Identify which cell holds the provided text, then report its [X, Y] central coordinate. 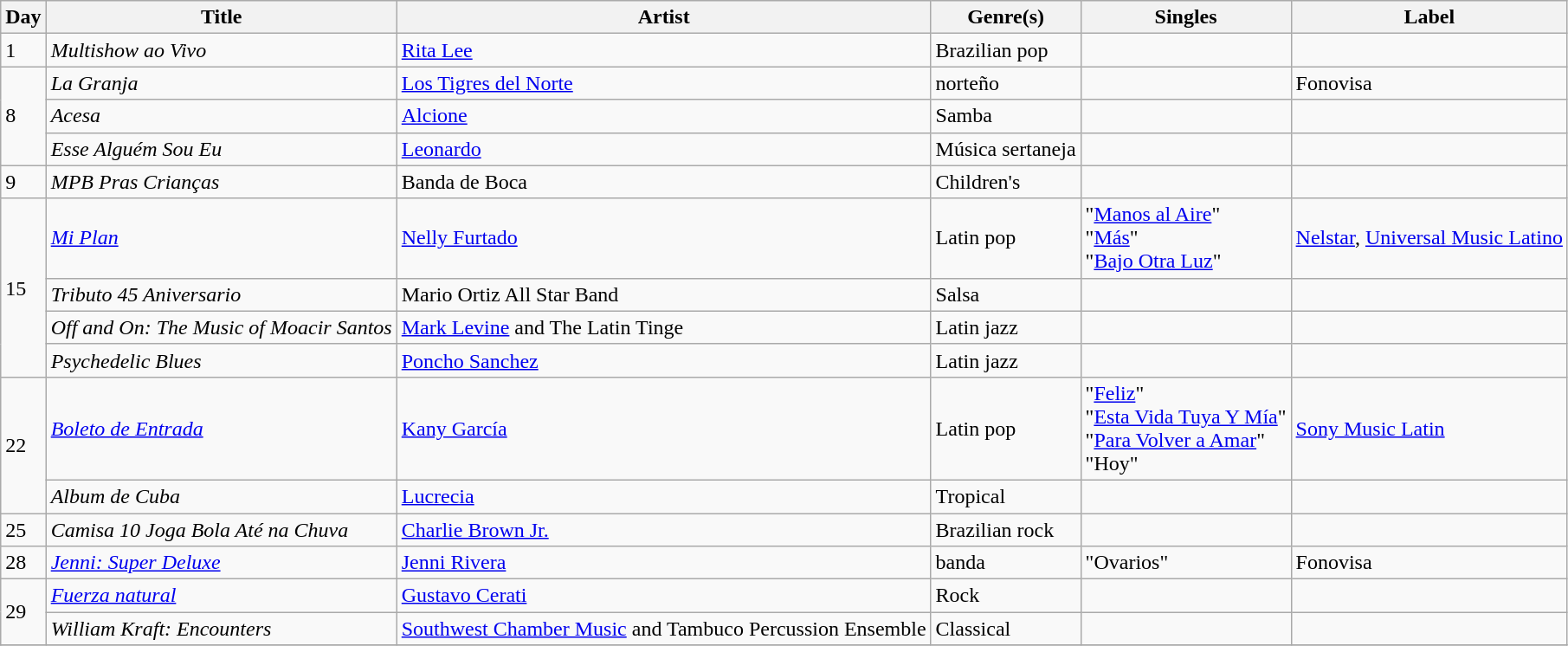
Acesa [222, 116]
Samba [1006, 116]
15 [23, 287]
Tropical [1006, 496]
"Ovarios" [1186, 563]
Nelly Furtado [663, 238]
9 [23, 182]
Nelstar, Universal Music Latino [1429, 238]
22 [23, 445]
Mi Plan [222, 238]
Esse Alguém Sou Eu [222, 149]
25 [23, 529]
29 [23, 612]
Singles [1186, 17]
Mario Ortiz All Star Band [663, 294]
Banda de Boca [663, 182]
Classical [1006, 629]
William Kraft: Encounters [222, 629]
Poncho Sanchez [663, 360]
"Manos al Aire""Más""Bajo Otra Luz" [1186, 238]
MPB Pras Crianças [222, 182]
Jenni Rivera [663, 563]
Alcione [663, 116]
28 [23, 563]
Gustavo Cerati [663, 596]
1 [23, 50]
Leonardo [663, 149]
Southwest Chamber Music and Tambuco Percussion Ensemble [663, 629]
Boleto de Entrada [222, 428]
Brazilian rock [1006, 529]
Fuerza natural [222, 596]
Sony Music Latin [1429, 428]
Los Tigres del Norte [663, 83]
banda [1006, 563]
Psychedelic Blues [222, 360]
norteño [1006, 83]
"Feliz""Esta Vida Tuya Y Mía""Para Volver a Amar""Hoy" [1186, 428]
Charlie Brown Jr. [663, 529]
Brazilian pop [1006, 50]
8 [23, 116]
Música sertaneja [1006, 149]
Genre(s) [1006, 17]
Title [222, 17]
Artist [663, 17]
Camisa 10 Joga Bola Até na Chuva [222, 529]
Lucrecia [663, 496]
La Granja [222, 83]
Rock [1006, 596]
Label [1429, 17]
Off and On: The Music of Moacir Santos [222, 327]
Jenni: Super Deluxe [222, 563]
Tributo 45 Aniversario [222, 294]
Day [23, 17]
Multishow ao Vivo [222, 50]
Salsa [1006, 294]
Rita Lee [663, 50]
Album de Cuba [222, 496]
Kany García [663, 428]
Mark Levine and The Latin Tinge [663, 327]
Children's [1006, 182]
